From the cell containing the given text, extract its center point as [X, Y] coordinate. 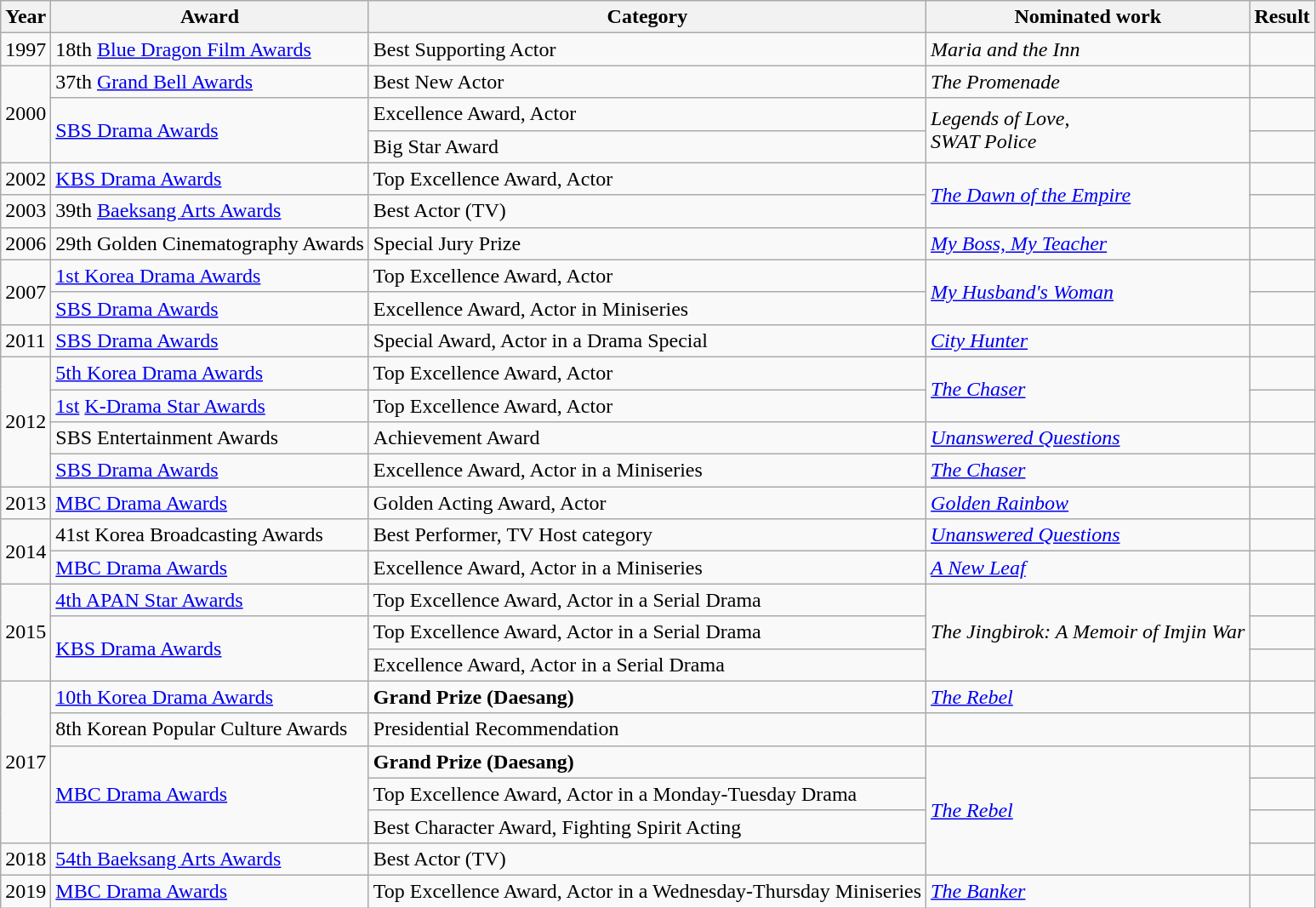
10th Korea Drama Awards [209, 697]
Year [26, 17]
Excellence Award, Actor in a Serial Drama [647, 665]
Best New Actor [647, 82]
Achievement Award [647, 438]
2011 [26, 340]
2014 [26, 551]
A New Leaf [1088, 568]
18th Blue Dragon Film Awards [209, 49]
37th Grand Bell Awards [209, 82]
Presidential Recommendation [647, 729]
My Husband's Woman [1088, 292]
Excellence Award, Actor [647, 114]
2006 [26, 243]
39th Baeksang Arts Awards [209, 211]
The Promenade [1088, 82]
2013 [26, 503]
Special Jury Prize [647, 243]
Nominated work [1088, 17]
1997 [26, 49]
City Hunter [1088, 340]
2003 [26, 211]
2002 [26, 179]
8th Korean Popular Culture Awards [209, 729]
2012 [26, 421]
Maria and the Inn [1088, 49]
Best Character Award, Fighting Spirit Acting [647, 826]
Excellence Award, Actor in Miniseries [647, 308]
Top Excellence Award, Actor in a Wednesday-Thursday Miniseries [647, 891]
2007 [26, 292]
2019 [26, 891]
1st K-Drama Star Awards [209, 406]
54th Baeksang Arts Awards [209, 859]
Result [1282, 17]
5th Korea Drama Awards [209, 373]
Category [647, 17]
The Banker [1088, 891]
41st Korea Broadcasting Awards [209, 535]
SBS Entertainment Awards [209, 438]
2015 [26, 632]
Award [209, 17]
29th Golden Cinematography Awards [209, 243]
Legends of Love, SWAT Police [1088, 130]
2000 [26, 114]
Golden Acting Award, Actor [647, 503]
The Dawn of the Empire [1088, 195]
Best Performer, TV Host category [647, 535]
Golden Rainbow [1088, 503]
Special Award, Actor in a Drama Special [647, 340]
4th APAN Star Awards [209, 600]
Big Star Award [647, 146]
2017 [26, 762]
2018 [26, 859]
1st Korea Drama Awards [209, 276]
The Jingbirok: A Memoir of Imjin War [1088, 632]
Best Supporting Actor [647, 49]
Top Excellence Award, Actor in a Monday-Tuesday Drama [647, 794]
My Boss, My Teacher [1088, 243]
